Scan for the cell matching the given text and deliver its (x, y) coordinate at center. 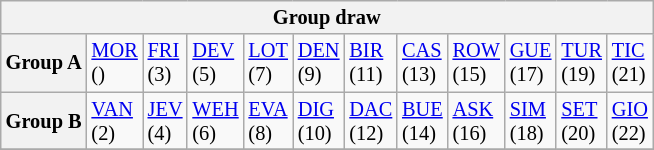
DEN (9) (319, 63)
ROW (15) (476, 63)
TIC (21) (630, 63)
EVA (8) (268, 121)
FRI (3) (166, 63)
DAC (12) (370, 121)
Group draw (327, 17)
JEV (4) (166, 121)
MOR () (115, 63)
Group A (44, 63)
WEH (6) (215, 121)
SIM (18) (531, 121)
TUR (19) (581, 63)
VAN (2) (115, 121)
DEV (5) (215, 63)
LOT (7) (268, 63)
ASK (16) (476, 121)
GUE (17) (531, 63)
BIR (11) (370, 63)
BUE (14) (422, 121)
CAS (13) (422, 63)
SET (20) (581, 121)
Group B (44, 121)
DIG (10) (319, 121)
GIO (22) (630, 121)
